Identify which cell holds the provided text, then report its [X, Y] central coordinate. 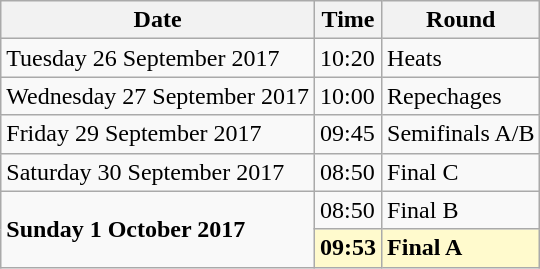
Final A [461, 248]
Final B [461, 210]
Tuesday 26 September 2017 [158, 58]
Repechages [461, 96]
10:20 [348, 58]
Friday 29 September 2017 [158, 134]
Final C [461, 172]
Heats [461, 58]
Wednesday 27 September 2017 [158, 96]
Round [461, 20]
Time [348, 20]
Date [158, 20]
Sunday 1 October 2017 [158, 229]
09:53 [348, 248]
Saturday 30 September 2017 [158, 172]
10:00 [348, 96]
Semifinals A/B [461, 134]
09:45 [348, 134]
